Detect which cell encompasses the target text, then output its (X, Y) center coordinate. 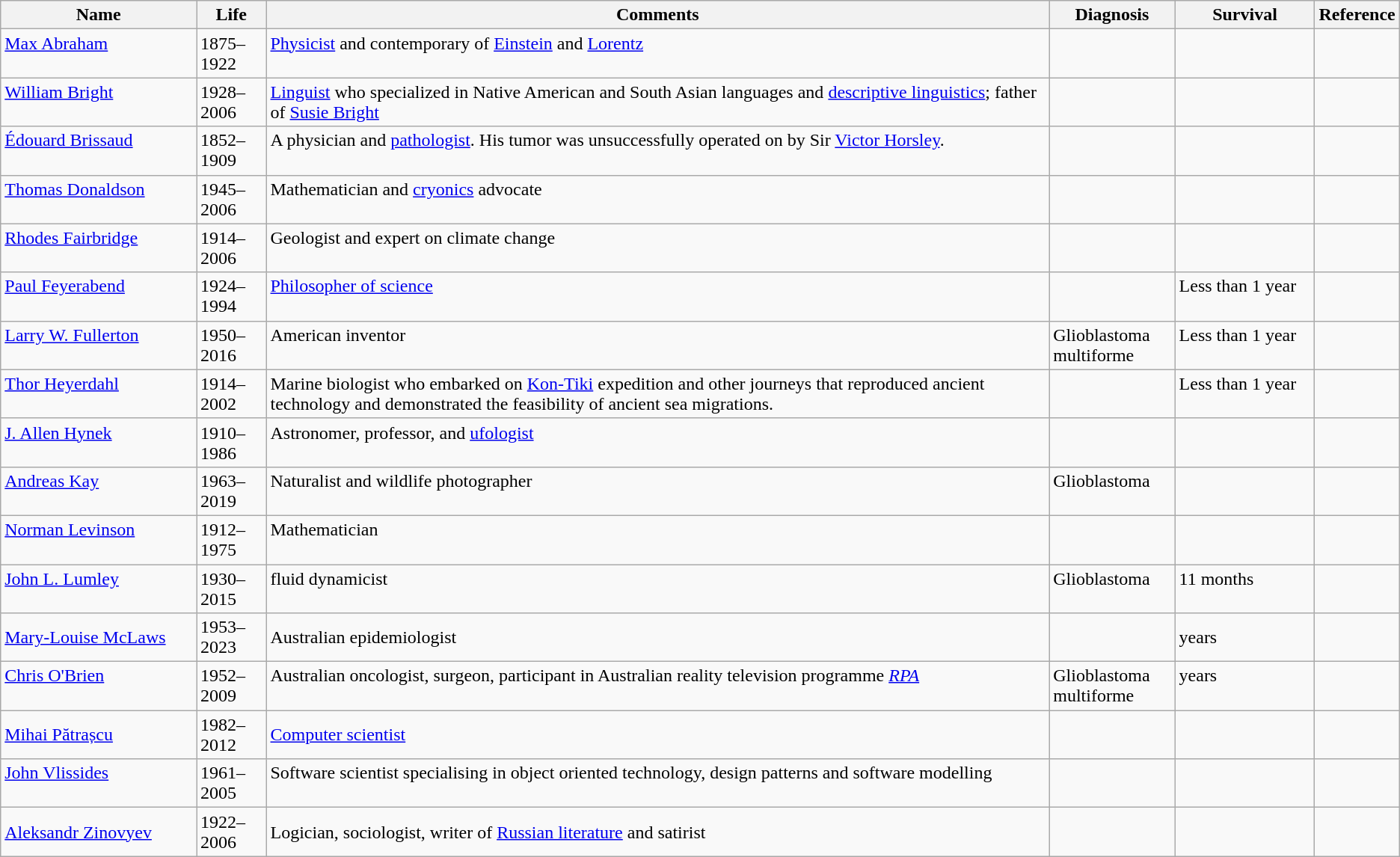
A physician and pathologist. His tumor was unsuccessfully operated on by Sir Victor Horsley. (658, 151)
1945–2006 (230, 199)
1912–1975 (230, 540)
Rhodes Fairbridge (99, 248)
Mathematician and cryonics advocate (658, 199)
John Vlissides (99, 784)
fluid dynamicist (658, 588)
1914–2002 (230, 393)
Astronomer, professor, and ufologist (658, 443)
Survival (1244, 15)
Geologist and expert on climate change (658, 248)
William Bright (99, 102)
Logician, sociologist, writer of Russian literature and satirist (658, 832)
1950–2016 (230, 345)
Software scientist specialising in object oriented technology, design patterns and software modelling (658, 784)
1875–1922 (230, 54)
Physicist and contemporary of Einstein and Lorentz (658, 54)
Chris O'Brien (99, 686)
1910–1986 (230, 443)
Australian epidemiologist (658, 637)
1852–1909 (230, 151)
1928–2006 (230, 102)
1953–2023 (230, 637)
Paul Feyerabend (99, 296)
1922–2006 (230, 832)
Australian oncologist, surgeon, participant in Australian reality television programme RPA (658, 686)
Computer scientist (658, 734)
Reference (1357, 15)
1930–2015 (230, 588)
1982–2012 (230, 734)
Andreas Kay (99, 491)
Thomas Donaldson (99, 199)
Édouard Brissaud (99, 151)
Mihai Pătrașcu (99, 734)
1952–2009 (230, 686)
Norman Levinson (99, 540)
1914–2006 (230, 248)
Comments (658, 15)
11 months (1244, 588)
American inventor (658, 345)
Larry W. Fullerton (99, 345)
Philosopher of science (658, 296)
Mary-Louise McLaws (99, 637)
Name (99, 15)
Aleksandr Zinovyev (99, 832)
Naturalist and wildlife photographer (658, 491)
Life (230, 15)
Linguist who specialized in Native American and South Asian languages and descriptive linguistics; father of Susie Bright (658, 102)
Mathematician (658, 540)
John L. Lumley (99, 588)
Diagnosis (1112, 15)
1924–1994 (230, 296)
1961–2005 (230, 784)
1963–2019 (230, 491)
J. Allen Hynek (99, 443)
Max Abraham (99, 54)
Thor Heyerdahl (99, 393)
